Locate the cell with the specified text and output its (x, y) center coordinate. 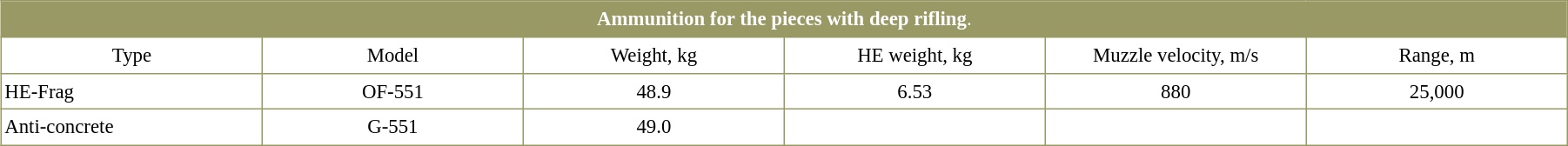
HE weight, kg (915, 55)
Anti-concrete (132, 128)
49.0 (653, 128)
25,000 (1437, 91)
HE-Frag (132, 91)
Model (392, 55)
Ammunition for the pieces with deep rifling. (785, 19)
Muzzle velocity, m/s (1176, 55)
Range, m (1437, 55)
OF-551 (392, 91)
6.53 (915, 91)
G-551 (392, 128)
48.9 (653, 91)
Weight, kg (653, 55)
880 (1176, 91)
Type (132, 55)
